Find where the given text appears and provide that cell's center as [x, y] coordinate. 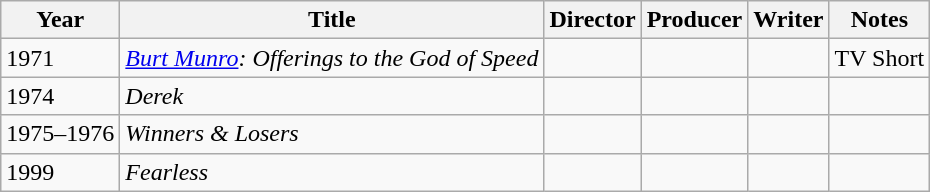
1971 [60, 58]
Derek [332, 96]
1974 [60, 96]
1999 [60, 172]
Year [60, 20]
Winners & Losers [332, 134]
Writer [788, 20]
Burt Munro: Offerings to the God of Speed [332, 58]
Title [332, 20]
Notes [880, 20]
TV Short [880, 58]
Producer [694, 20]
1975–1976 [60, 134]
Fearless [332, 172]
Director [592, 20]
